Scan for the cell matching the given text and deliver its (x, y) coordinate at center. 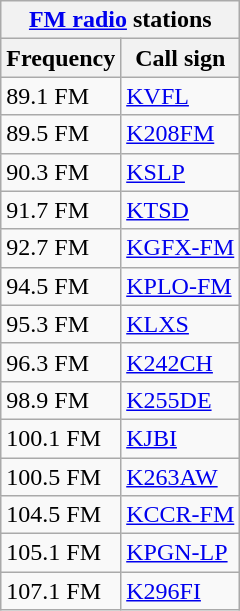
K208FM (180, 134)
98.9 FM (61, 400)
KVFL (180, 96)
K255DE (180, 400)
KGFX-FM (180, 248)
100.1 FM (61, 438)
FM radio stations (120, 20)
Frequency (61, 58)
K296FI (180, 591)
KSLP (180, 172)
KTSD (180, 210)
KPLO-FM (180, 286)
104.5 FM (61, 515)
90.3 FM (61, 172)
KLXS (180, 324)
K263AW (180, 477)
K242CH (180, 362)
KPGN-LP (180, 553)
105.1 FM (61, 553)
96.3 FM (61, 362)
KCCR-FM (180, 515)
91.7 FM (61, 210)
89.5 FM (61, 134)
107.1 FM (61, 591)
95.3 FM (61, 324)
Call sign (180, 58)
KJBI (180, 438)
100.5 FM (61, 477)
92.7 FM (61, 248)
94.5 FM (61, 286)
89.1 FM (61, 96)
